For the text-containing cell, return its midpoint in (X, Y) coordinate format. 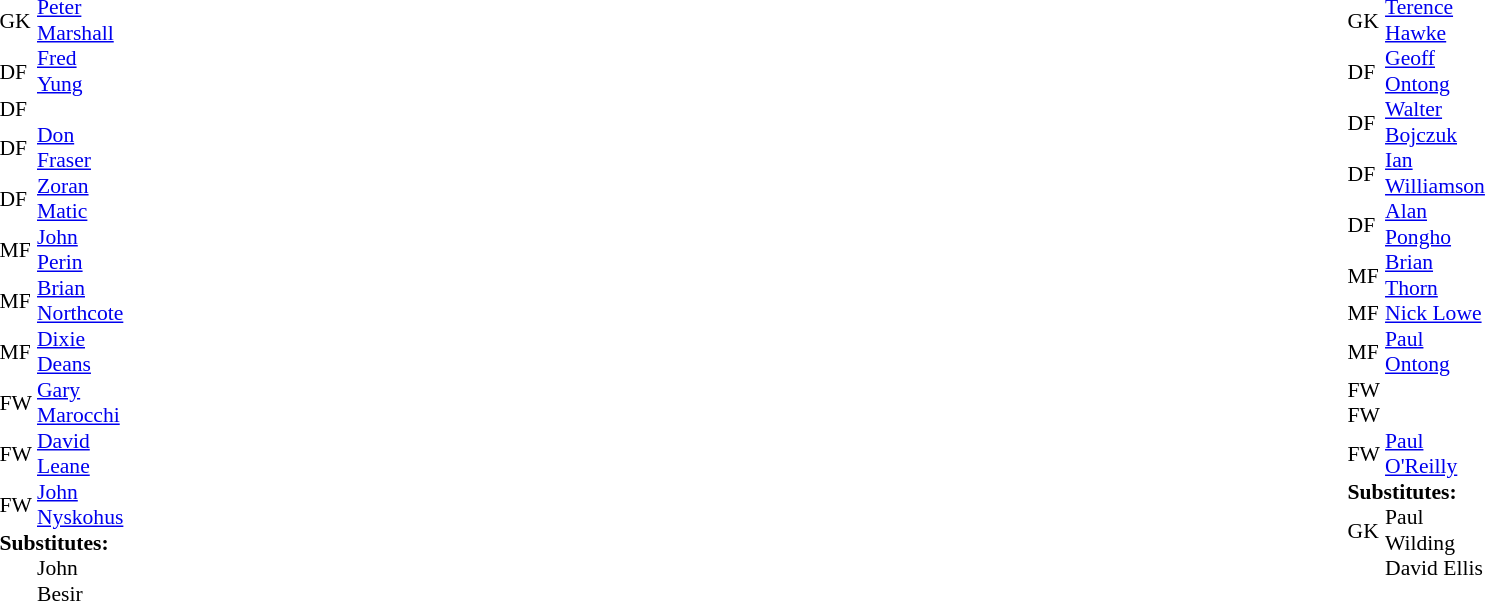
Alan Pongho (1435, 224)
Brian Northcote (80, 300)
GK (1367, 530)
Paul Wilding (1435, 530)
Gary Marocchi (80, 402)
David Leane (80, 454)
John Nyskohus (80, 504)
David Ellis (1435, 569)
John Perin (80, 250)
Paul O'Reilly (1435, 454)
Walter Bojczuk (1435, 122)
Nick Lowe (1435, 313)
Brian Thorn (1435, 276)
Paul Ontong (1435, 352)
Zoran Matic (80, 198)
Ian Williamson (1435, 174)
Don Fraser (80, 148)
Geoff Ontong (1435, 72)
Fred Yung (80, 72)
Dixie Deans (80, 352)
